From the cell containing the given text, extract its center point as [X, Y] coordinate. 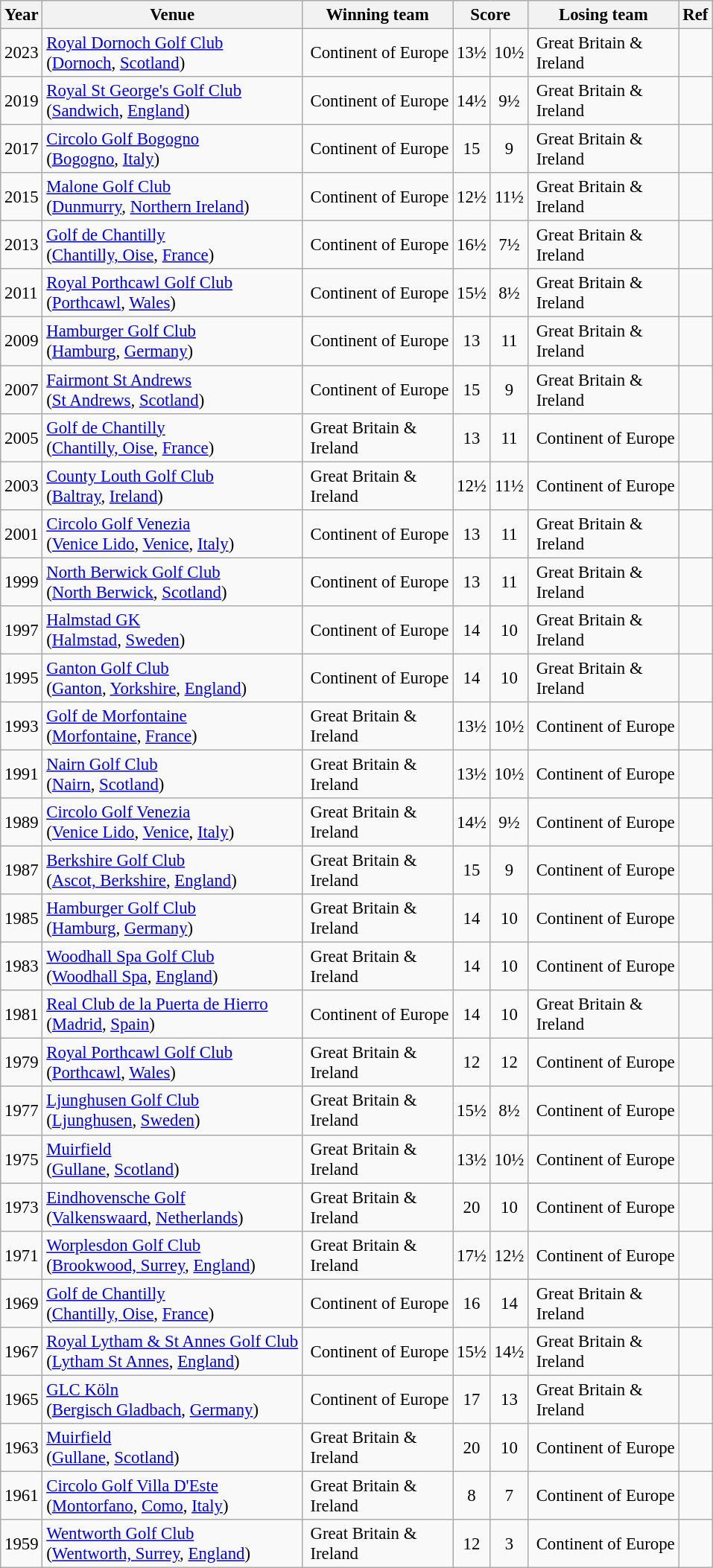
Nairn Golf Club(Nairn, Scotland) [173, 774]
17 [472, 1400]
17½ [472, 1255]
Royal St George's Golf Club(Sandwich, England) [173, 101]
1997 [22, 630]
Circolo Golf Villa D'Este(Montorfano, Como, Italy) [173, 1495]
1977 [22, 1111]
2023 [22, 54]
1989 [22, 822]
Woodhall Spa Golf Club(Woodhall Spa, England) [173, 966]
1985 [22, 919]
2001 [22, 533]
Worplesdon Golf Club(Brookwood, Surrey, England) [173, 1255]
2013 [22, 246]
1969 [22, 1303]
1999 [22, 582]
Berkshire Golf Club(Ascot, Berkshire, England) [173, 871]
16½ [472, 246]
Score [490, 15]
Fairmont St Andrews(St Andrews, Scotland) [173, 390]
2007 [22, 390]
16 [472, 1303]
Royal Lytham & St Annes Golf Club(Lytham St Annes, England) [173, 1352]
Venue [173, 15]
Royal Dornoch Golf Club(Dornoch, Scotland) [173, 54]
2019 [22, 101]
Malone Golf Club(Dunmurry, Northern Ireland) [173, 197]
County Louth Golf Club(Baltray, Ireland) [173, 485]
1967 [22, 1352]
2003 [22, 485]
Eindhovensche Golf(Valkenswaard, Netherlands) [173, 1208]
1981 [22, 1014]
1963 [22, 1447]
7½ [509, 246]
1971 [22, 1255]
1959 [22, 1544]
Ganton Golf Club(Ganton, Yorkshire, England) [173, 678]
Halmstad GK(Halmstad, Sweden) [173, 630]
GLC Köln(Bergisch Gladbach, Germany) [173, 1400]
1973 [22, 1208]
1995 [22, 678]
2005 [22, 438]
Winning team [377, 15]
Wentworth Golf Club(Wentworth, Surrey, England) [173, 1544]
Real Club de la Puerta de Hierro(Madrid, Spain) [173, 1014]
2015 [22, 197]
North Berwick Golf Club(North Berwick, Scotland) [173, 582]
1979 [22, 1063]
2009 [22, 341]
8 [472, 1495]
Losing team [603, 15]
7 [509, 1495]
1965 [22, 1400]
2011 [22, 293]
1975 [22, 1159]
1961 [22, 1495]
1987 [22, 871]
Year [22, 15]
1993 [22, 727]
Ljunghusen Golf Club(Ljunghusen, Sweden) [173, 1111]
1983 [22, 966]
Circolo Golf Bogogno(Bogogno, Italy) [173, 149]
2017 [22, 149]
3 [509, 1544]
Ref [696, 15]
1991 [22, 774]
Golf de Morfontaine(Morfontaine, France) [173, 727]
